Provide the [X, Y] coordinate of the cell's center where the given text is located.  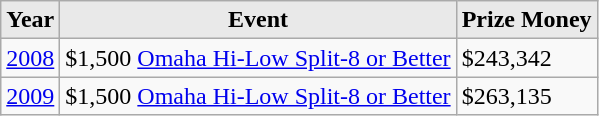
2009 [30, 96]
$263,135 [526, 96]
$243,342 [526, 58]
2008 [30, 58]
Event [258, 20]
Prize Money [526, 20]
Year [30, 20]
